Search for the cell housing the specified text and yield its [X, Y] center coordinate. 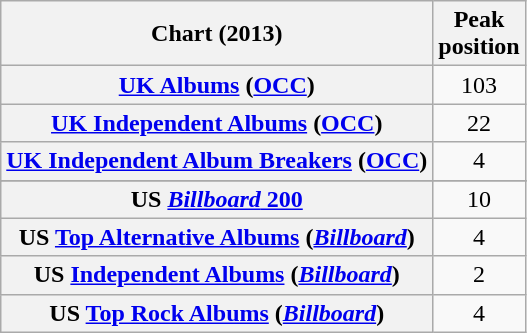
US Billboard 200 [217, 199]
US Top Rock Albums (Billboard) [217, 313]
UK Independent Albums (OCC) [217, 123]
10 [479, 199]
US Independent Albums (Billboard) [217, 275]
22 [479, 123]
Chart (2013) [217, 34]
UK Independent Album Breakers (OCC) [217, 161]
2 [479, 275]
103 [479, 85]
US Top Alternative Albums (Billboard) [217, 237]
Peakposition [479, 34]
UK Albums (OCC) [217, 85]
